Capture the cell that displays the provided text and extract its [X, Y] central coordinate. 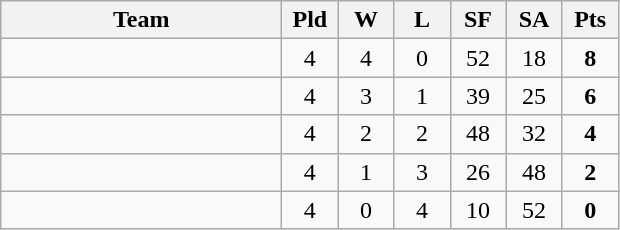
25 [534, 96]
SF [478, 20]
32 [534, 134]
10 [478, 210]
Pld [310, 20]
39 [478, 96]
Team [142, 20]
Pts [590, 20]
8 [590, 58]
6 [590, 96]
26 [478, 172]
L [422, 20]
18 [534, 58]
SA [534, 20]
W [366, 20]
